Identify which cell holds the provided text, then report its [X, Y] central coordinate. 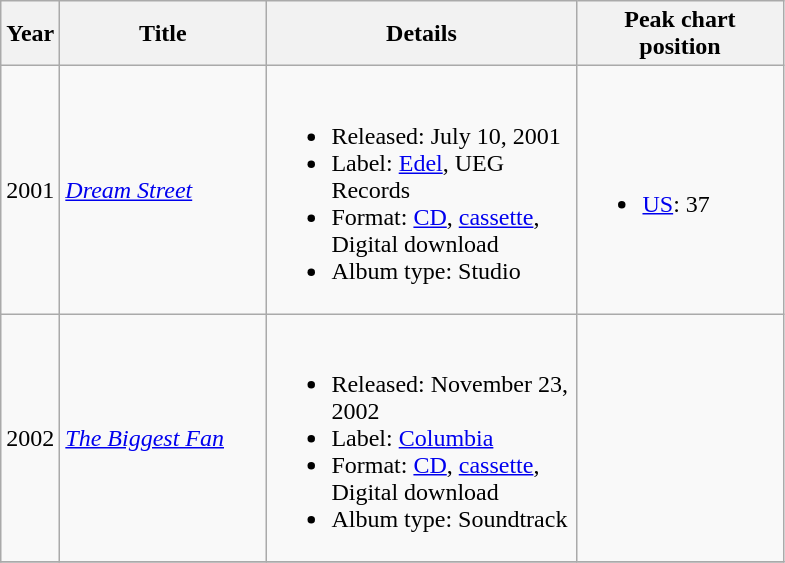
US: 37 [680, 190]
Title [163, 34]
2002 [30, 438]
Details [422, 34]
Dream Street [163, 190]
Peak chart position [680, 34]
Year [30, 34]
Released: November 23, 2002Label: ColumbiaFormat: CD, cassette, Digital downloadAlbum type: Soundtrack [422, 438]
Released: July 10, 2001Label: Edel, UEG RecordsFormat: CD, cassette, Digital downloadAlbum type: Studio [422, 190]
The Biggest Fan [163, 438]
2001 [30, 190]
